Identify which cell holds the provided text, then report its (X, Y) central coordinate. 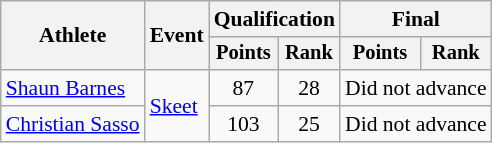
103 (244, 124)
Christian Sasso (73, 124)
Event (177, 36)
Skeet (177, 106)
28 (309, 88)
Shaun Barnes (73, 88)
Athlete (73, 36)
25 (309, 124)
87 (244, 88)
Qualification (274, 19)
Final (416, 19)
